Provide the (X, Y) coordinate of the cell's center where the given text is located.  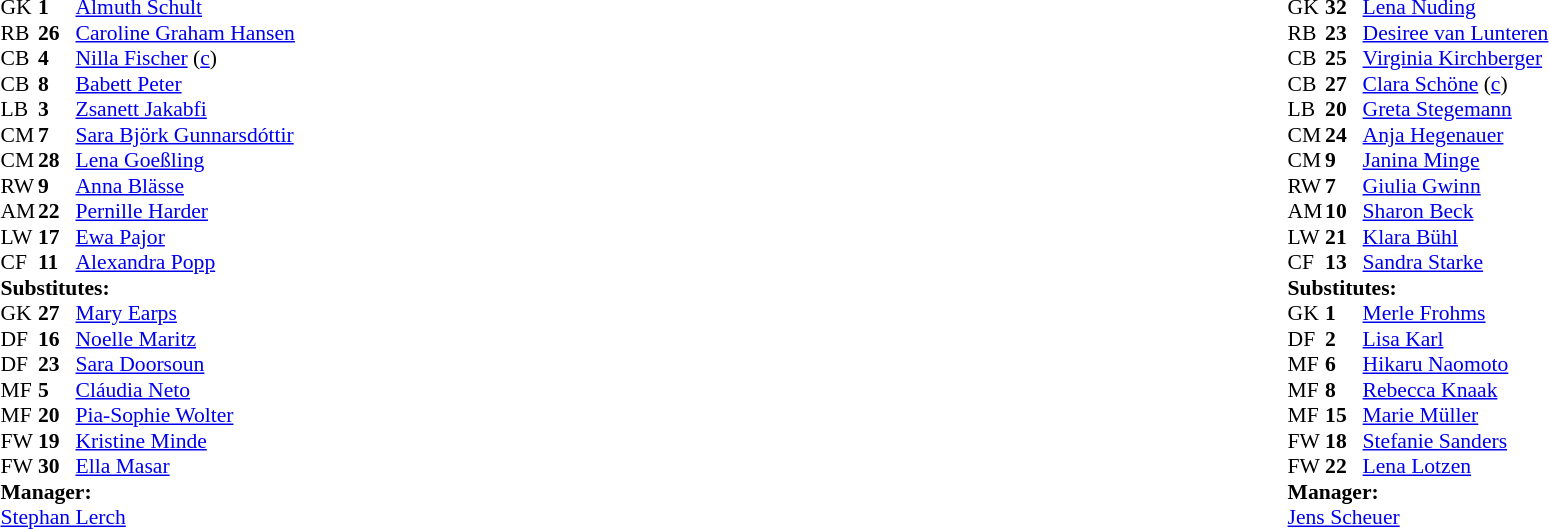
Babett Peter (186, 84)
1 (1344, 313)
Caroline Graham Hansen (186, 33)
Janina Minge (1456, 161)
Rebecca Knaak (1456, 390)
Cláudia Neto (186, 390)
21 (1344, 237)
18 (1344, 441)
Zsanett Jakabfi (186, 109)
Lena Goeßling (186, 161)
26 (57, 33)
6 (1344, 365)
30 (57, 467)
Clara Schöne (c) (1456, 84)
15 (1344, 415)
Pernille Harder (186, 211)
Alexandra Popp (186, 263)
3 (57, 109)
17 (57, 237)
16 (57, 339)
Hikaru Naomoto (1456, 365)
Merle Frohms (1456, 313)
Giulia Gwinn (1456, 186)
Sharon Beck (1456, 211)
Desiree van Lunteren (1456, 33)
Greta Stegemann (1456, 109)
Anja Hegenauer (1456, 135)
11 (57, 263)
Anna Blässe (186, 186)
10 (1344, 211)
Sara Björk Gunnarsdóttir (186, 135)
Sandra Starke (1456, 263)
5 (57, 390)
Ella Masar (186, 467)
Ewa Pajor (186, 237)
25 (1344, 59)
Marie Müller (1456, 415)
Stefanie Sanders (1456, 441)
Klara Bühl (1456, 237)
Pia-Sophie Wolter (186, 415)
Lena Lotzen (1456, 467)
4 (57, 59)
Lisa Karl (1456, 339)
28 (57, 161)
24 (1344, 135)
Sara Doorsoun (186, 365)
19 (57, 441)
Virginia Kirchberger (1456, 59)
13 (1344, 263)
Mary Earps (186, 313)
Nilla Fischer (c) (186, 59)
Noelle Maritz (186, 339)
Kristine Minde (186, 441)
2 (1344, 339)
